From the cell containing the given text, extract its center point as (x, y) coordinate. 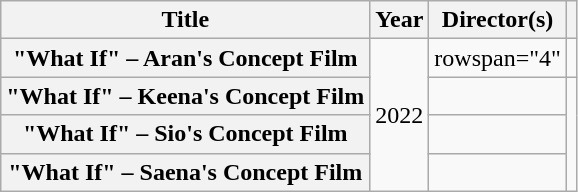
"What If" – Sio's Concept Film (186, 134)
"What If" – Aran's Concept Film (186, 58)
Title (186, 20)
"What If" – Keena's Concept Film (186, 96)
Year (400, 20)
rowspan="4" (498, 58)
Director(s) (498, 20)
2022 (400, 115)
"What If" – Saena's Concept Film (186, 172)
